Determine the [X, Y] coordinate at the center of the cell enclosing the given text.  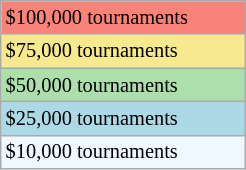
$10,000 tournaments [124, 152]
$100,000 tournaments [124, 17]
$75,000 tournaments [124, 51]
$50,000 tournaments [124, 85]
$25,000 tournaments [124, 118]
